Find where the given text appears and provide that cell's center as (X, Y) coordinate. 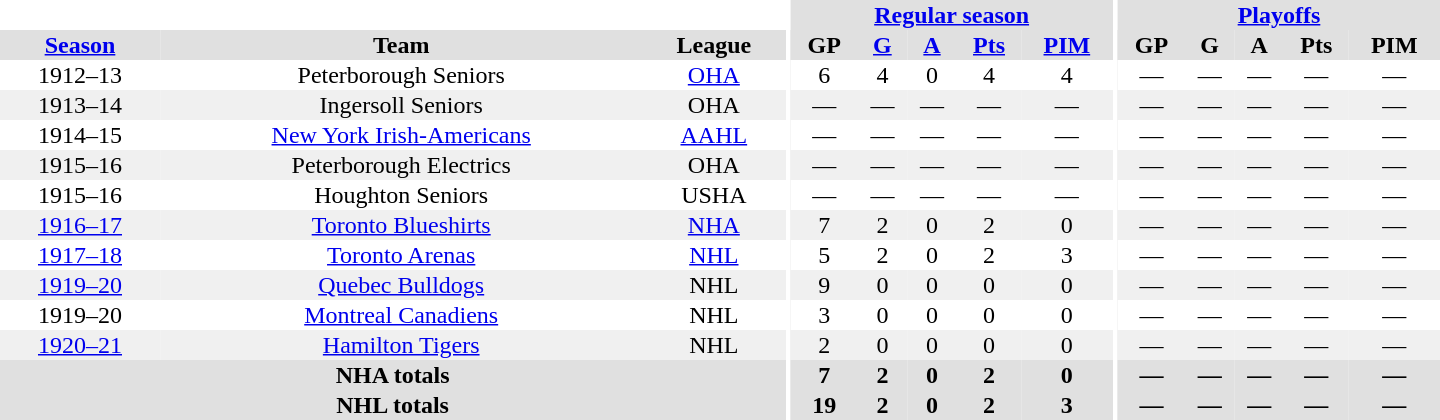
1917–18 (80, 255)
Regular season (952, 15)
Season (80, 45)
5 (824, 255)
1913–14 (80, 105)
1916–17 (80, 225)
Toronto Blueshirts (401, 225)
Team (401, 45)
Montreal Canadiens (401, 315)
Peterborough Seniors (401, 75)
1912–13 (80, 75)
Playoffs (1279, 15)
NHL totals (392, 405)
NHA (714, 225)
Toronto Arenas (401, 255)
1914–15 (80, 135)
USHA (714, 195)
Hamilton Tigers (401, 345)
Quebec Bulldogs (401, 285)
19 (824, 405)
League (714, 45)
9 (824, 285)
NHA totals (392, 375)
1920–21 (80, 345)
New York Irish-Americans (401, 135)
6 (824, 75)
Ingersoll Seniors (401, 105)
AAHL (714, 135)
Peterborough Electrics (401, 165)
Houghton Seniors (401, 195)
